Locate the cell with the specified text and output its (X, Y) center coordinate. 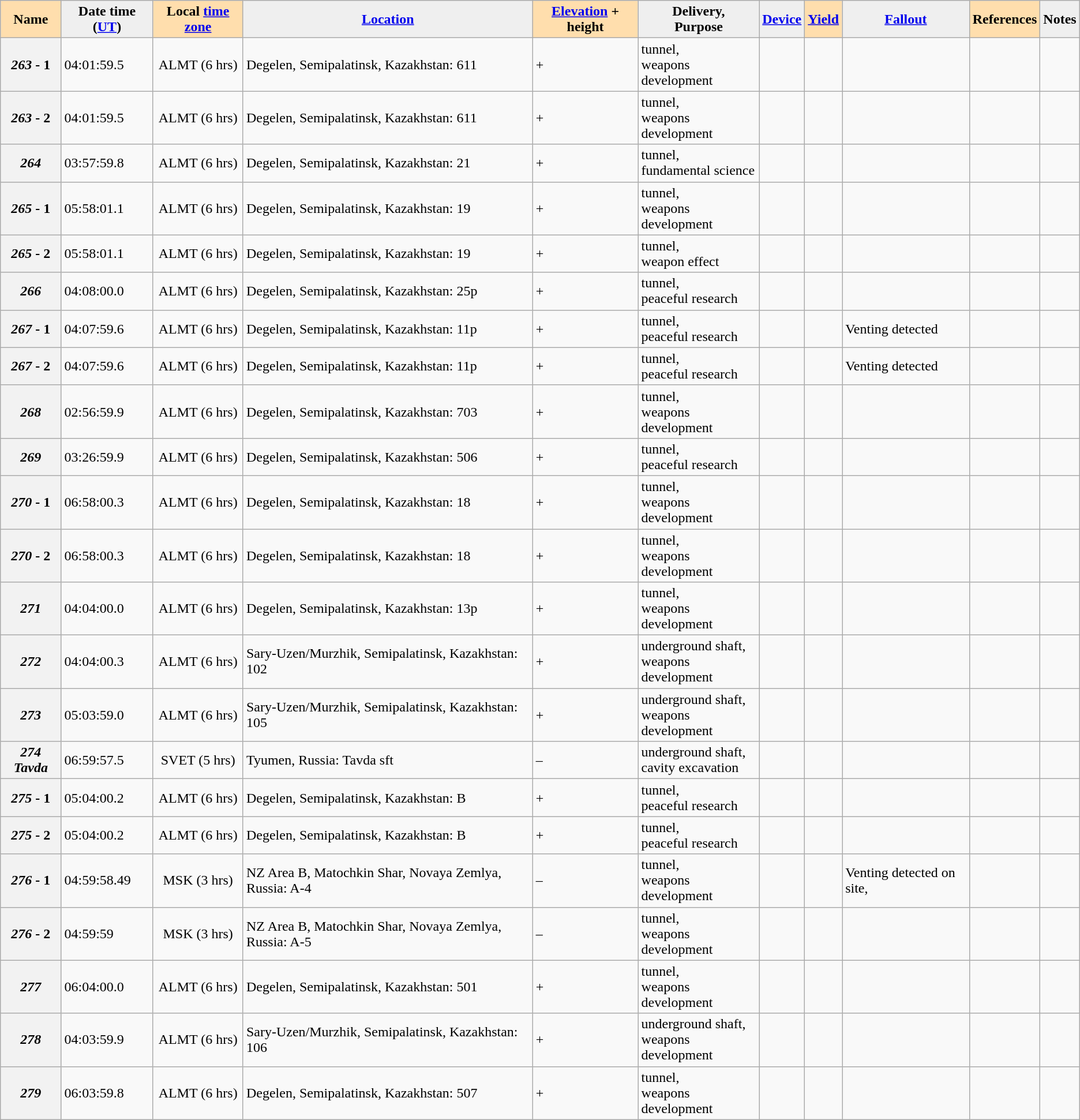
266 (31, 291)
underground shaft,cavity excavation (699, 761)
272 (31, 662)
Degelen, Semipalatinsk, Kazakhstan: 703 (388, 411)
04:59:58.49 (107, 881)
Tyumen, Russia: Tavda sft (388, 761)
04:03:59.9 (107, 1040)
Yield (824, 20)
tunnel,weapon effect (699, 254)
NZ Area B, Matochkin Shar, Novaya Zemlya, Russia: A-5 (388, 934)
267 - 2 (31, 366)
03:57:59.8 (107, 163)
04:04:00.3 (107, 662)
06:59:57.5 (107, 761)
265 - 1 (31, 208)
263 - 2 (31, 118)
Degelen, Semipalatinsk, Kazakhstan: 21 (388, 163)
Sary-Uzen/Murzhik, Semipalatinsk, Kazakhstan: 105 (388, 715)
264 (31, 163)
Degelen, Semipalatinsk, Kazakhstan: 25p (388, 291)
Fallout (906, 20)
Elevation + height (585, 20)
Notes (1060, 20)
04:59:59 (107, 934)
Sary-Uzen/Murzhik, Semipalatinsk, Kazakhstan: 106 (388, 1040)
263 - 1 (31, 65)
268 (31, 411)
Degelen, Semipalatinsk, Kazakhstan: 507 (388, 1093)
03:26:59.9 (107, 457)
06:03:59.8 (107, 1093)
277 (31, 987)
Degelen, Semipalatinsk, Kazakhstan: 501 (388, 987)
02:56:59.9 (107, 411)
267 - 1 (31, 329)
Local time zone (198, 20)
04:04:00.0 (107, 609)
05:03:59.0 (107, 715)
Delivery, Purpose (699, 20)
Venting detected on site, (906, 881)
Degelen, Semipalatinsk, Kazakhstan: 506 (388, 457)
Sary-Uzen/Murzhik, Semipalatinsk, Kazakhstan: 102 (388, 662)
265 - 2 (31, 254)
271 (31, 609)
279 (31, 1093)
04:08:00.0 (107, 291)
270 - 2 (31, 555)
269 (31, 457)
References (1005, 20)
tunnel,fundamental science (699, 163)
Location (388, 20)
SVET (5 hrs) (198, 761)
276 - 2 (31, 934)
276 - 1 (31, 881)
NZ Area B, Matochkin Shar, Novaya Zemlya, Russia: A-4 (388, 881)
06:04:00.0 (107, 987)
278 (31, 1040)
275 - 1 (31, 797)
Date time (UT) (107, 20)
274 Tavda (31, 761)
273 (31, 715)
Name (31, 20)
275 - 2 (31, 836)
Device (782, 20)
270 - 1 (31, 502)
Degelen, Semipalatinsk, Kazakhstan: 13p (388, 609)
